From the cell containing the given text, extract its center point as [X, Y] coordinate. 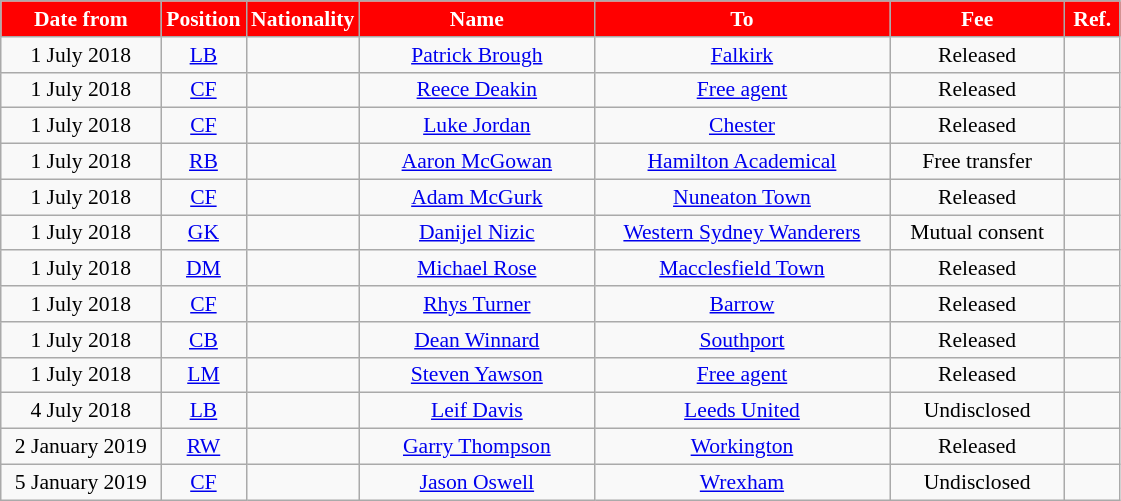
Aaron McGowan [476, 162]
RB [204, 162]
GK [204, 233]
Hamilton Academical [742, 162]
Mutual consent [978, 233]
Ref. [1092, 19]
Chester [742, 126]
Nationality [302, 19]
Date from [81, 19]
Jason Oswell [476, 482]
Patrick Brough [476, 55]
LM [204, 375]
Southport [742, 340]
Nuneaton Town [742, 197]
Western Sydney Wanderers [742, 233]
Michael Rose [476, 269]
Free transfer [978, 162]
CB [204, 340]
Luke Jordan [476, 126]
Workington [742, 447]
Garry Thompson [476, 447]
Rhys Turner [476, 304]
Position [204, 19]
Danijel Nizic [476, 233]
Reece Deakin [476, 90]
2 January 2019 [81, 447]
Macclesfield Town [742, 269]
Leeds United [742, 411]
Name [476, 19]
5 January 2019 [81, 482]
Barrow [742, 304]
To [742, 19]
Leif Davis [476, 411]
4 July 2018 [81, 411]
DM [204, 269]
RW [204, 447]
Adam McGurk [476, 197]
Dean Winnard [476, 340]
Falkirk [742, 55]
Steven Yawson [476, 375]
Fee [978, 19]
Wrexham [742, 482]
